Scan for the cell matching the given text and deliver its [X, Y] coordinate at center. 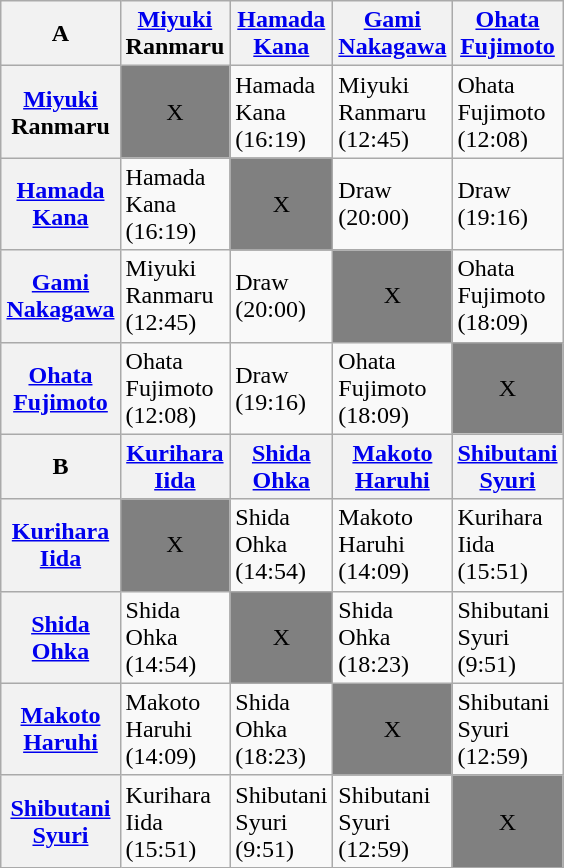
A [60, 34]
B [60, 466]
